Detect which cell encompasses the target text, then output its [x, y] center coordinate. 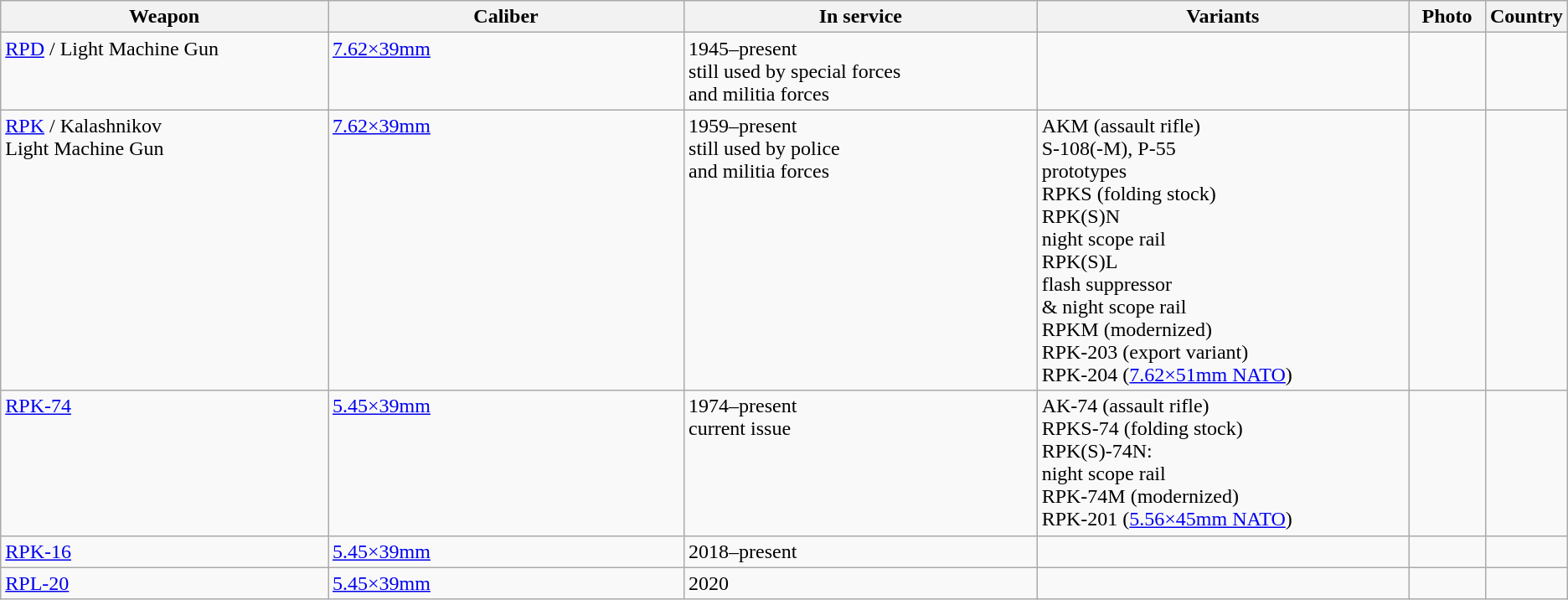
1945–presentstill used by special forcesand militia forces [861, 71]
AK-74 (assault rifle)RPKS-74 (folding stock)RPK(S)-74N:night scope railRPK-74M (modernized)RPK-201 (5.56×45mm NATO) [1223, 463]
2018–present [861, 551]
RPL-20 [164, 583]
RPK / KalashnikovLight Machine Gun [164, 250]
In service [861, 17]
RPK-74 [164, 463]
RPD / Light Machine Gun [164, 71]
RPK-16 [164, 551]
Caliber [506, 17]
2020 [861, 583]
Photo [1447, 17]
1974–presentcurrent issue [861, 463]
1959–presentstill used by policeand militia forces [861, 250]
Variants [1223, 17]
Country [1526, 17]
Weapon [164, 17]
